Provide the (x, y) coordinate of the cell's center where the given text is located.  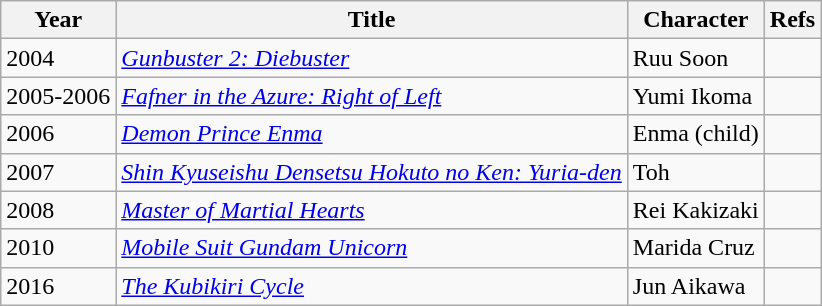
Mobile Suit Gundam Unicorn (372, 248)
Shin Kyuseishu Densetsu Hokuto no Ken: Yuria-den (372, 172)
2010 (58, 248)
Year (58, 20)
2016 (58, 286)
Rei Kakizaki (696, 210)
2004 (58, 58)
Fafner in the Azure: Right of Left (372, 96)
The Kubikiri Cycle (372, 286)
Yumi Ikoma (696, 96)
Refs (792, 20)
2005-2006 (58, 96)
Enma (child) (696, 134)
Character (696, 20)
Jun Aikawa (696, 286)
Master of Martial Hearts (372, 210)
2006 (58, 134)
2007 (58, 172)
Marida Cruz (696, 248)
2008 (58, 210)
Demon Prince Enma (372, 134)
Gunbuster 2: Diebuster (372, 58)
Toh (696, 172)
Title (372, 20)
Ruu Soon (696, 58)
